Provide the (x, y) coordinate of the cell's center where the given text is located.  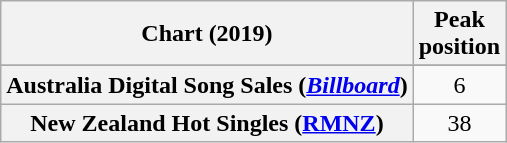
38 (459, 123)
Australia Digital Song Sales (Billboard) (207, 85)
6 (459, 85)
Chart (2019) (207, 34)
New Zealand Hot Singles (RMNZ) (207, 123)
Peakposition (459, 34)
